Scan for the cell matching the given text and deliver its (X, Y) coordinate at center. 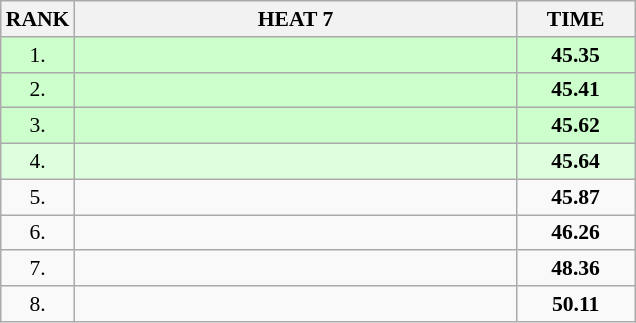
7. (38, 269)
45.64 (576, 162)
2. (38, 90)
1. (38, 55)
45.62 (576, 126)
45.41 (576, 90)
45.87 (576, 197)
50.11 (576, 304)
RANK (38, 19)
8. (38, 304)
4. (38, 162)
3. (38, 126)
45.35 (576, 55)
TIME (576, 19)
48.36 (576, 269)
6. (38, 233)
5. (38, 197)
46.26 (576, 233)
HEAT 7 (295, 19)
